Return the (x, y) coordinate for the center point of the cell that contains the specified text.  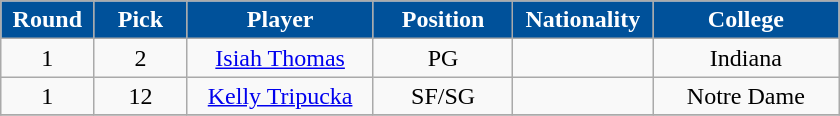
Player (280, 20)
2 (140, 58)
Pick (140, 20)
Nationality (583, 20)
Kelly Tripucka (280, 96)
Round (48, 20)
Position (443, 20)
Indiana (746, 58)
College (746, 20)
PG (443, 58)
SF/SG (443, 96)
Isiah Thomas (280, 58)
12 (140, 96)
Notre Dame (746, 96)
